Identify which cell holds the provided text, then report its (x, y) central coordinate. 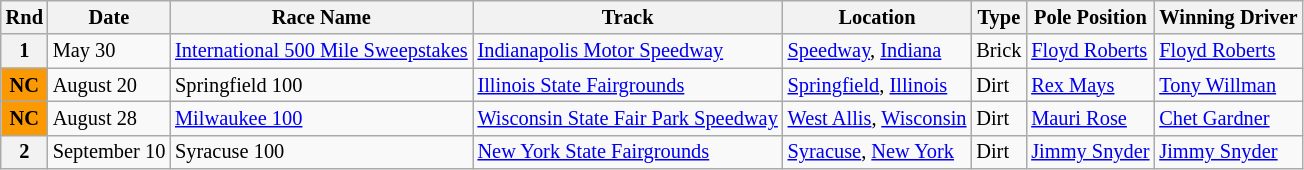
West Allis, Wisconsin (878, 118)
Pole Position (1090, 17)
May 30 (109, 51)
Mauri Rose (1090, 118)
Brick (998, 51)
Illinois State Fairgrounds (628, 85)
Syracuse, New York (878, 152)
Speedway, Indiana (878, 51)
2 (24, 152)
Race Name (321, 17)
Date (109, 17)
Location (878, 17)
Track (628, 17)
Springfield 100 (321, 85)
Syracuse 100 (321, 152)
August 20 (109, 85)
Rex Mays (1090, 85)
Springfield, Illinois (878, 85)
Milwaukee 100 (321, 118)
August 28 (109, 118)
International 500 Mile Sweepstakes (321, 51)
Indianapolis Motor Speedway (628, 51)
Wisconsin State Fair Park Speedway (628, 118)
Rnd (24, 17)
September 10 (109, 152)
Chet Gardner (1228, 118)
1 (24, 51)
New York State Fairgrounds (628, 152)
Tony Willman (1228, 85)
Winning Driver (1228, 17)
Type (998, 17)
